Provide the (x, y) coordinate of the cell's center where the given text is located.  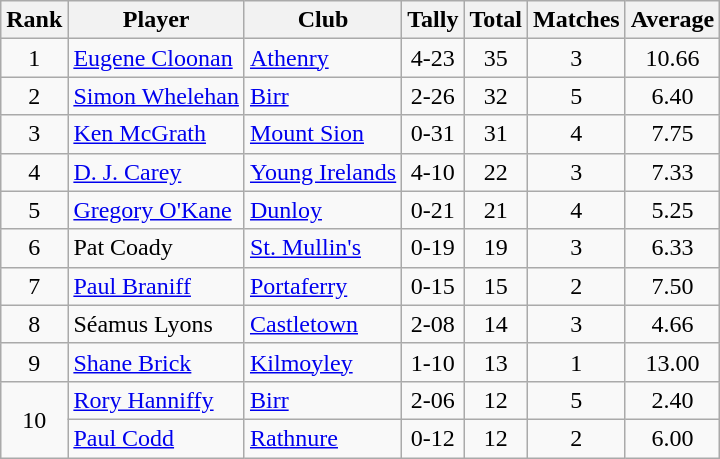
Tally (433, 20)
10 (34, 419)
21 (496, 210)
8 (34, 324)
Rory Hanniffy (156, 400)
35 (496, 58)
Shane Brick (156, 362)
7.50 (672, 286)
6.33 (672, 248)
2-08 (433, 324)
7.33 (672, 172)
6.00 (672, 438)
Portaferry (322, 286)
4-10 (433, 172)
0-21 (433, 210)
6 (34, 248)
0-15 (433, 286)
Gregory O'Kane (156, 210)
D. J. Carey (156, 172)
0-19 (433, 248)
Paul Codd (156, 438)
31 (496, 134)
Ken McGrath (156, 134)
32 (496, 96)
6.40 (672, 96)
5.25 (672, 210)
Kilmoyley (322, 362)
14 (496, 324)
2-26 (433, 96)
2-06 (433, 400)
13.00 (672, 362)
Séamus Lyons (156, 324)
Matches (576, 20)
Eugene Cloonan (156, 58)
Total (496, 20)
Athenry (322, 58)
Rank (34, 20)
Player (156, 20)
Dunloy (322, 210)
19 (496, 248)
Simon Whelehan (156, 96)
7.75 (672, 134)
4-23 (433, 58)
9 (34, 362)
7 (34, 286)
1-10 (433, 362)
Pat Coady (156, 248)
0-12 (433, 438)
Rathnure (322, 438)
4.66 (672, 324)
2.40 (672, 400)
St. Mullin's (322, 248)
15 (496, 286)
Castletown (322, 324)
Average (672, 20)
22 (496, 172)
0-31 (433, 134)
Mount Sion (322, 134)
Young Irelands (322, 172)
Paul Braniff (156, 286)
10.66 (672, 58)
Club (322, 20)
13 (496, 362)
